Return [X, Y] of the center of cell containing provided text 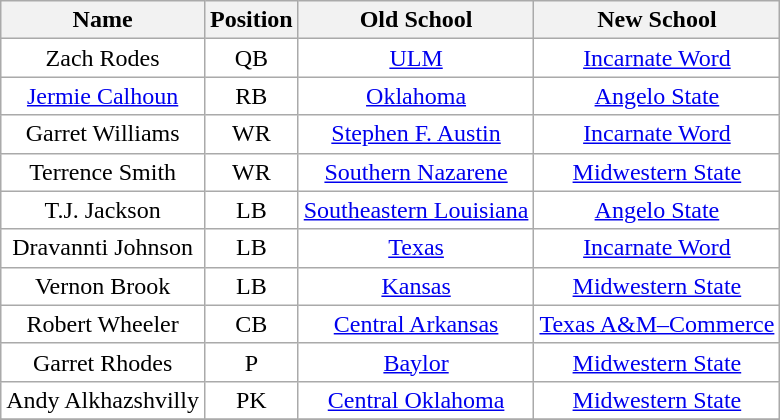
Terrence Smith [103, 172]
Zach Rodes [103, 58]
Stephen F. Austin [416, 134]
Oklahoma [416, 96]
Position [251, 20]
RB [251, 96]
Dravannti Johnson [103, 248]
T.J. Jackson [103, 210]
Vernon Brook [103, 286]
Garret Williams [103, 134]
Name [103, 20]
Texas [416, 248]
P [251, 362]
PK [251, 400]
CB [251, 324]
Southeastern Louisiana [416, 210]
QB [251, 58]
Robert Wheeler [103, 324]
Texas A&M–Commerce [657, 324]
Old School [416, 20]
New School [657, 20]
Central Arkansas [416, 324]
Baylor [416, 362]
ULM [416, 58]
Kansas [416, 286]
Jermie Calhoun [103, 96]
Garret Rhodes [103, 362]
Andy Alkhazshvilly [103, 400]
Central Oklahoma [416, 400]
Southern Nazarene [416, 172]
